Detect which cell encompasses the target text, then output its (x, y) center coordinate. 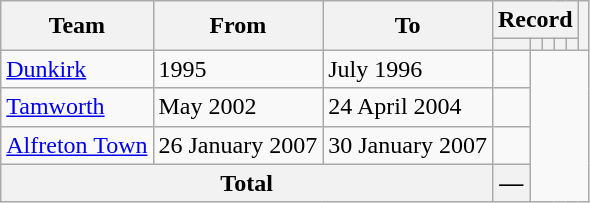
Dunkirk (77, 69)
May 2002 (238, 107)
26 January 2007 (238, 145)
To (408, 26)
Record (535, 20)
1995 (238, 69)
24 April 2004 (408, 107)
July 1996 (408, 69)
From (238, 26)
30 January 2007 (408, 145)
Team (77, 26)
Tamworth (77, 107)
Total (247, 183)
Alfreton Town (77, 145)
— (511, 183)
